Locate the cell with the specified text and output its (x, y) center coordinate. 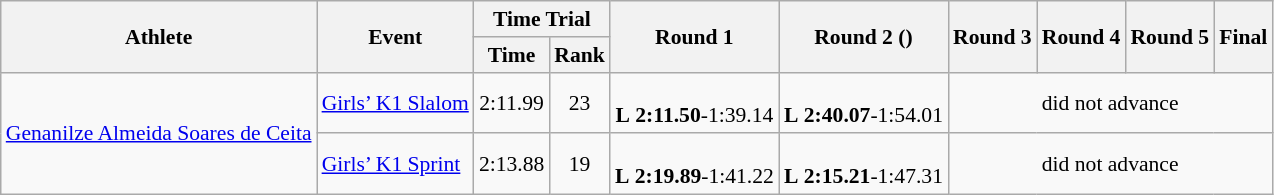
Final (1243, 36)
Round 4 (1082, 36)
2:11.99 (512, 102)
2:13.88 (512, 164)
23 (580, 102)
L 2:19.89-1:41.22 (694, 164)
L 2:15.21-1:47.31 (864, 164)
19 (580, 164)
Genanilze Almeida Soares de Ceita (159, 133)
Round 2 () (864, 36)
Girls’ K1 Sprint (396, 164)
Event (396, 36)
L 2:11.50-1:39.14 (694, 102)
Time (512, 55)
Round 1 (694, 36)
Rank (580, 55)
Athlete (159, 36)
Girls’ K1 Slalom (396, 102)
Time Trial (542, 19)
Round 3 (992, 36)
Round 5 (1170, 36)
L 2:40.07-1:54.01 (864, 102)
